Scan for the cell matching the given text and deliver its (x, y) coordinate at center. 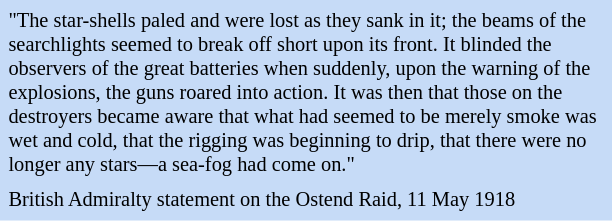
British Admiralty statement on the Ostend Raid, 11 May 1918 (306, 200)
